For the text-containing cell, return its midpoint in [X, Y] coordinate format. 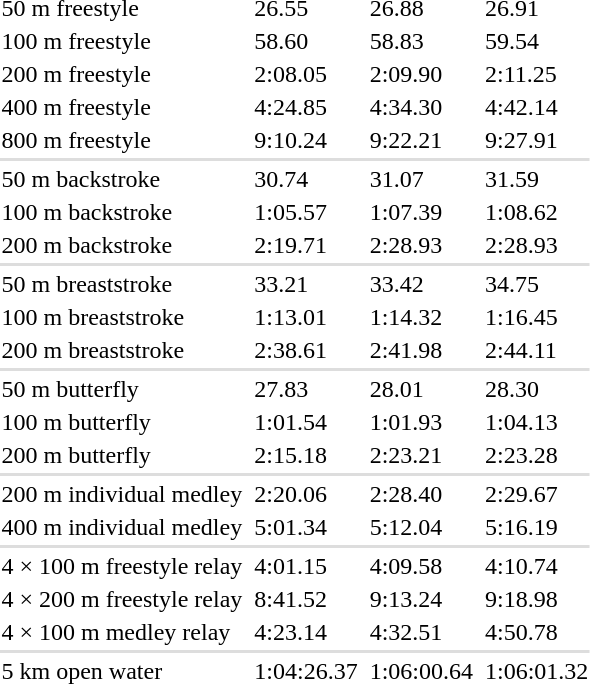
2:29.67 [536, 494]
200 m breaststroke [122, 350]
8:41.52 [306, 599]
4:01.15 [306, 566]
9:27.91 [536, 140]
4:09.58 [421, 566]
5:16.19 [536, 527]
1:08.62 [536, 212]
50 m butterfly [122, 389]
4 × 100 m freestyle relay [122, 566]
1:13.01 [306, 317]
2:11.25 [536, 74]
4:34.30 [421, 107]
1:07.39 [421, 212]
2:38.61 [306, 350]
9:22.21 [421, 140]
200 m freestyle [122, 74]
2:20.06 [306, 494]
2:23.21 [421, 455]
27.83 [306, 389]
28.30 [536, 389]
31.07 [421, 179]
1:01.54 [306, 422]
58.60 [306, 41]
2:08.05 [306, 74]
200 m individual medley [122, 494]
2:28.40 [421, 494]
28.01 [421, 389]
1:16.45 [536, 317]
1:05.57 [306, 212]
100 m breaststroke [122, 317]
2:44.11 [536, 350]
4:32.51 [421, 632]
9:18.98 [536, 599]
5:12.04 [421, 527]
4:50.78 [536, 632]
2:09.90 [421, 74]
4:42.14 [536, 107]
100 m backstroke [122, 212]
2:23.28 [536, 455]
2:41.98 [421, 350]
400 m freestyle [122, 107]
59.54 [536, 41]
4:23.14 [306, 632]
100 m butterfly [122, 422]
30.74 [306, 179]
1:04.13 [536, 422]
400 m individual medley [122, 527]
33.42 [421, 284]
4 × 100 m medley relay [122, 632]
31.59 [536, 179]
4 × 200 m freestyle relay [122, 599]
5:01.34 [306, 527]
9:10.24 [306, 140]
4:24.85 [306, 107]
33.21 [306, 284]
9:13.24 [421, 599]
34.75 [536, 284]
100 m freestyle [122, 41]
200 m backstroke [122, 245]
50 m backstroke [122, 179]
1:14.32 [421, 317]
800 m freestyle [122, 140]
1:01.93 [421, 422]
2:15.18 [306, 455]
2:19.71 [306, 245]
200 m butterfly [122, 455]
4:10.74 [536, 566]
58.83 [421, 41]
50 m breaststroke [122, 284]
